Capture the cell that displays the provided text and extract its [X, Y] central coordinate. 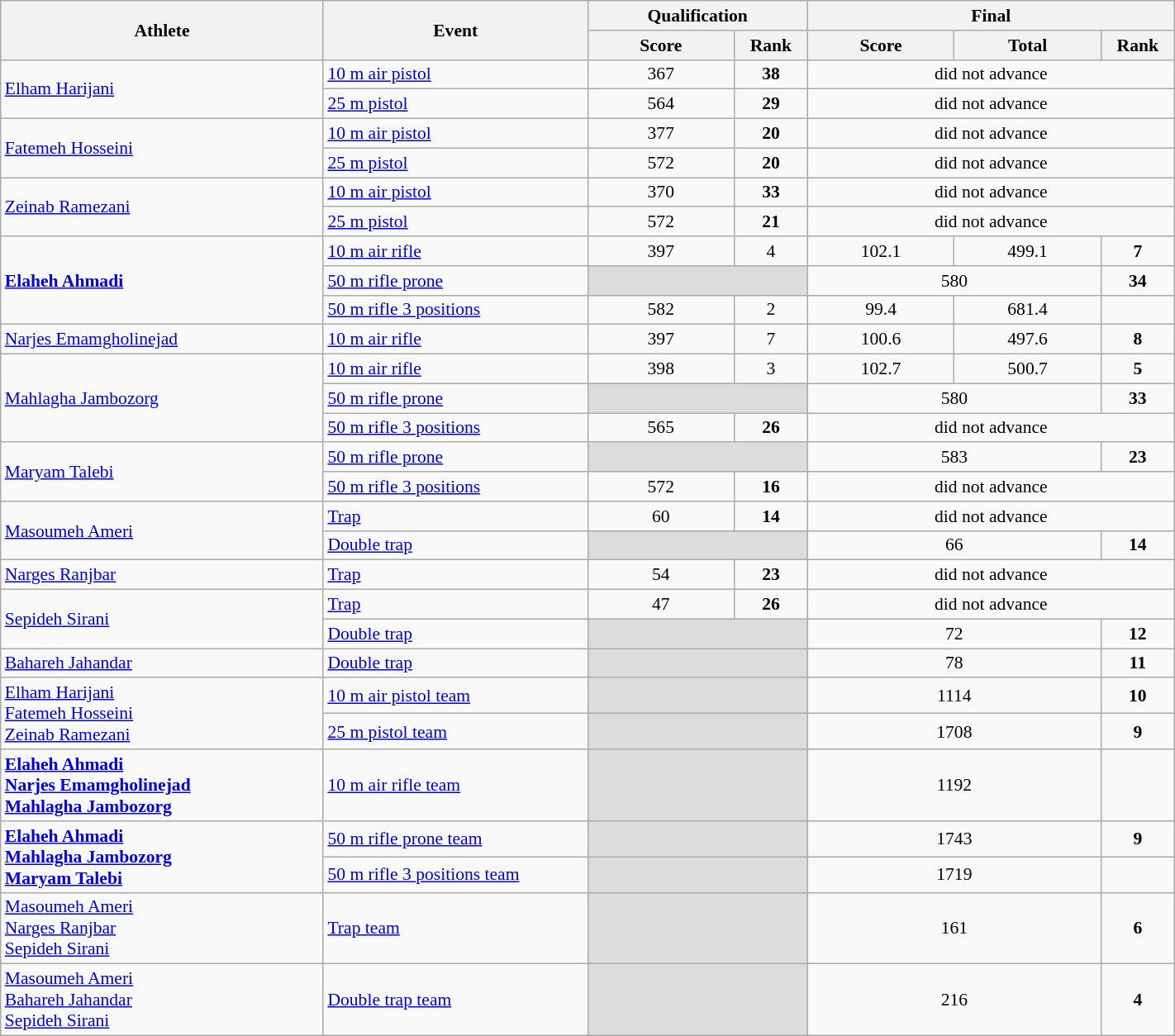
10 m air rifle team [455, 785]
11 [1137, 663]
Fatemeh Hosseini [162, 149]
398 [661, 369]
216 [954, 1000]
Narjes Emamgholinejad [162, 340]
681.4 [1028, 310]
34 [1137, 281]
Maryam Talebi [162, 473]
583 [954, 458]
1743 [954, 839]
50 m rifle 3 positions team [455, 874]
10 [1137, 696]
78 [954, 663]
1114 [954, 696]
582 [661, 310]
102.7 [881, 369]
Total [1028, 45]
Trap team [455, 929]
102.1 [881, 251]
1708 [954, 732]
54 [661, 575]
29 [772, 104]
Elaheh AhmadiMahlagha JambozorgMaryam Talebi [162, 858]
367 [661, 74]
Masoumeh AmeriBahareh JahandarSepideh Sirani [162, 1000]
99.4 [881, 310]
66 [954, 545]
8 [1137, 340]
161 [954, 929]
10 m air pistol team [455, 696]
Sepideh Sirani [162, 620]
500.7 [1028, 369]
499.1 [1028, 251]
60 [661, 516]
497.6 [1028, 340]
Narges Ranjbar [162, 575]
Double trap team [455, 1000]
38 [772, 74]
12 [1137, 634]
1719 [954, 874]
Event [455, 30]
21 [772, 222]
Zeinab Ramezani [162, 207]
72 [954, 634]
16 [772, 487]
1192 [954, 785]
564 [661, 104]
5 [1137, 369]
Masoumeh AmeriNarges RanjbarSepideh Sirani [162, 929]
Final [991, 16]
377 [661, 134]
565 [661, 428]
2 [772, 310]
25 m pistol team [455, 732]
Elaheh AhmadiNarjes EmamgholinejadMahlagha Jambozorg [162, 785]
Athlete [162, 30]
50 m rifle prone team [455, 839]
3 [772, 369]
Mahlagha Jambozorg [162, 398]
Elaheh Ahmadi [162, 281]
Elham Harijani [162, 89]
6 [1137, 929]
47 [661, 605]
Elham HarijaniFatemeh HosseiniZeinab Ramezani [162, 714]
Bahareh Jahandar [162, 663]
Qualification [697, 16]
100.6 [881, 340]
Masoumeh Ameri [162, 530]
370 [661, 192]
